Detect which cell encompasses the target text, then output its [x, y] center coordinate. 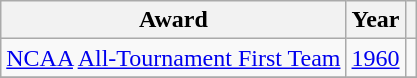
Award [174, 20]
Year [376, 20]
1960 [376, 58]
NCAA All-Tournament First Team [174, 58]
